Detect which cell encompasses the target text, then output its (x, y) center coordinate. 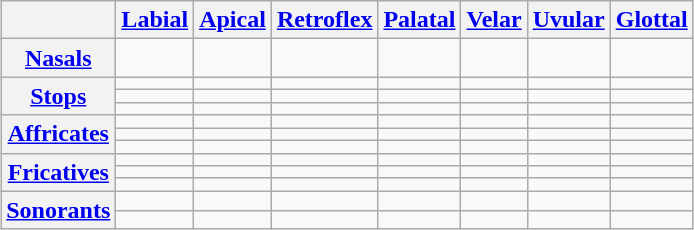
Sonorants (58, 210)
Stops (58, 96)
Velar (494, 20)
Labial (155, 20)
Fricatives (58, 172)
Glottal (652, 20)
Retroflex (324, 20)
Apical (233, 20)
Palatal (420, 20)
Affricates (58, 134)
Uvular (568, 20)
Nasals (58, 58)
